Capture the cell that displays the provided text and extract its (x, y) central coordinate. 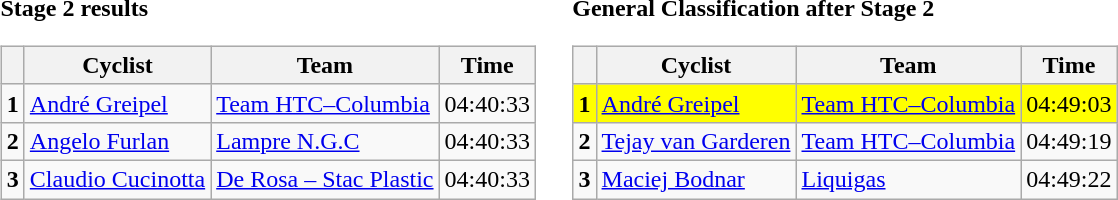
04:49:19 (1069, 141)
04:49:03 (1069, 103)
Liquigas (908, 179)
Lampre N.G.C (325, 141)
Maciej Bodnar (696, 179)
04:49:22 (1069, 179)
Angelo Furlan (117, 141)
Tejay van Garderen (696, 141)
De Rosa – Stac Plastic (325, 179)
Claudio Cucinotta (117, 179)
